Scan for the cell matching the given text and deliver its [X, Y] coordinate at center. 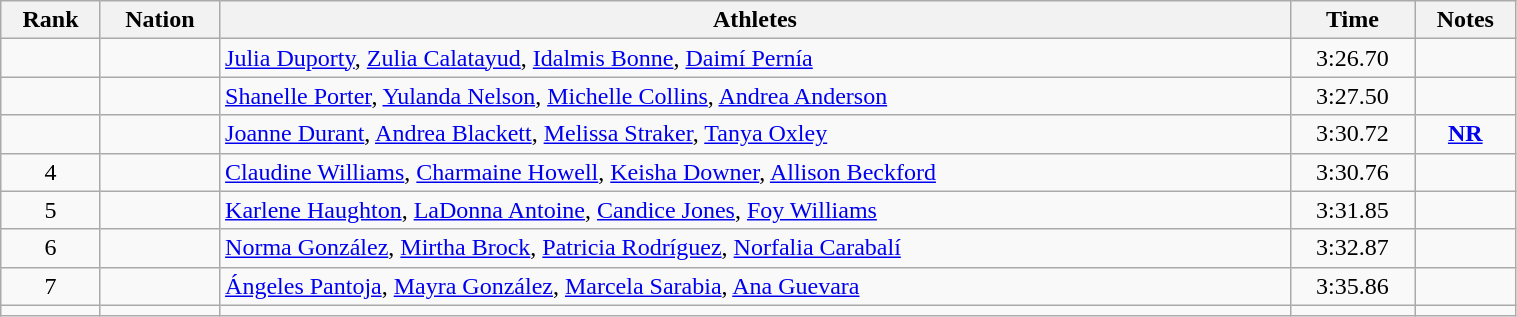
NR [1466, 134]
3:31.85 [1352, 210]
3:32.87 [1352, 248]
6 [51, 248]
7 [51, 286]
3:35.86 [1352, 286]
Norma González, Mirtha Brock, Patricia Rodríguez, Norfalia Carabalí [756, 248]
Athletes [756, 20]
4 [51, 172]
Notes [1466, 20]
Ángeles Pantoja, Mayra González, Marcela Sarabia, Ana Guevara [756, 286]
Time [1352, 20]
3:26.70 [1352, 58]
Nation [160, 20]
Claudine Williams, Charmaine Howell, Keisha Downer, Allison Beckford [756, 172]
Karlene Haughton, LaDonna Antoine, Candice Jones, Foy Williams [756, 210]
Joanne Durant, Andrea Blackett, Melissa Straker, Tanya Oxley [756, 134]
Rank [51, 20]
3:27.50 [1352, 96]
Shanelle Porter, Yulanda Nelson, Michelle Collins, Andrea Anderson [756, 96]
Julia Duporty, Zulia Calatayud, Idalmis Bonne, Daimí Pernía [756, 58]
5 [51, 210]
3:30.76 [1352, 172]
3:30.72 [1352, 134]
